For the text-containing cell, return its midpoint in (X, Y) coordinate format. 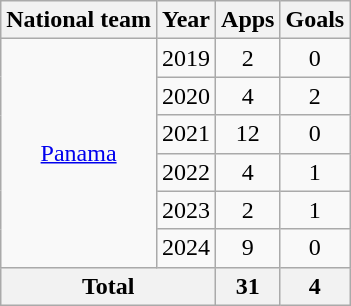
2019 (186, 58)
2023 (186, 210)
2024 (186, 248)
31 (248, 286)
9 (248, 248)
Year (186, 20)
12 (248, 134)
National team (79, 20)
Panama (79, 153)
Apps (248, 20)
Goals (315, 20)
2020 (186, 96)
2021 (186, 134)
Total (108, 286)
2022 (186, 172)
